From the cell containing the given text, extract its center point as (X, Y) coordinate. 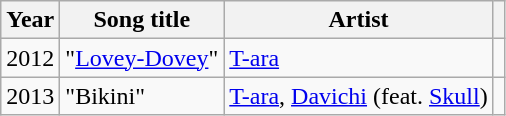
T-ara, Davichi (feat. Skull) (358, 96)
Year (30, 20)
"Bikini" (142, 96)
T-ara (358, 58)
2012 (30, 58)
Artist (358, 20)
2013 (30, 96)
Song title (142, 20)
"Lovey-Dovey" (142, 58)
